Search for the cell housing the specified text and yield its (x, y) center coordinate. 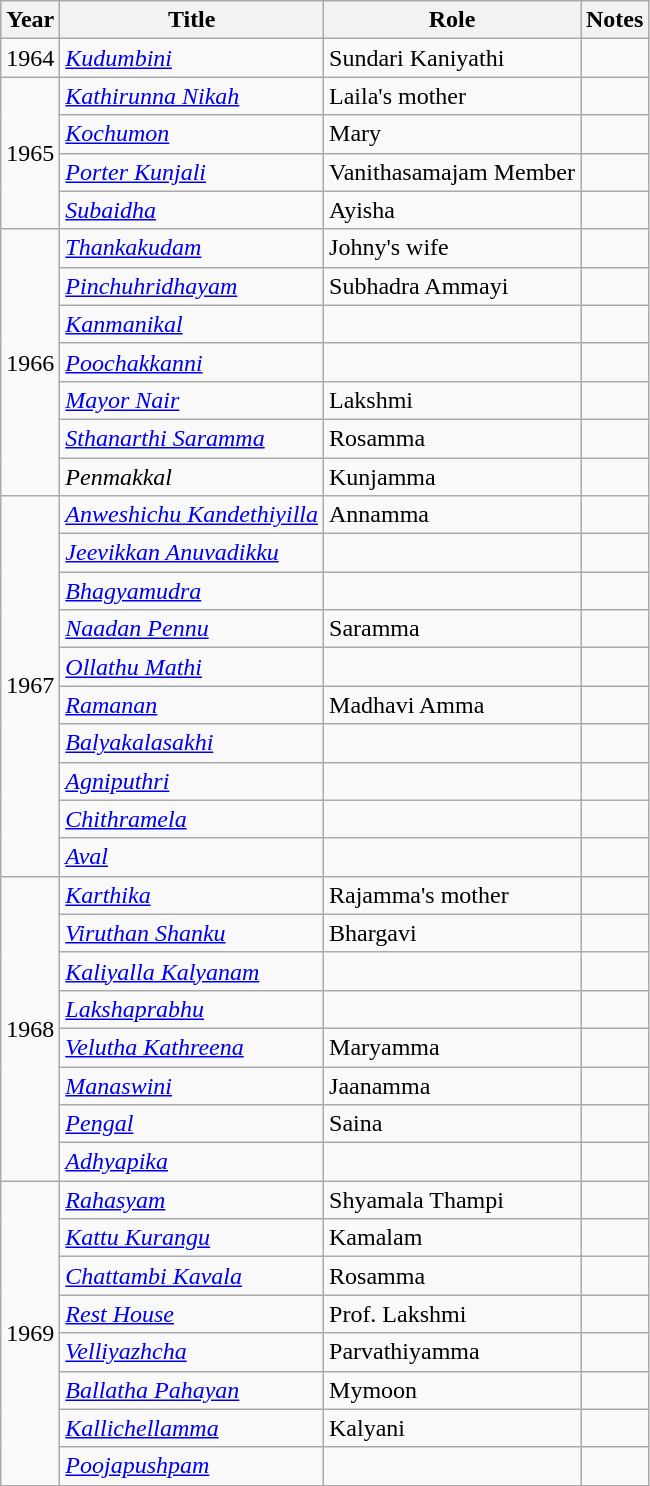
Chattambi Kavala (192, 1276)
Shyamala Thampi (452, 1200)
Parvathiyamma (452, 1352)
Kamalam (452, 1238)
Penmakkal (192, 477)
Jeevikkan Anuvadikku (192, 553)
Balyakalasakhi (192, 743)
Johny's wife (452, 248)
Pinchuhridhayam (192, 286)
Bhargavi (452, 933)
Kanmanikal (192, 324)
Year (30, 20)
Manaswini (192, 1085)
Viruthan Shanku (192, 933)
Rest House (192, 1314)
1969 (30, 1333)
Bhagyamudra (192, 591)
1968 (30, 1028)
Aval (192, 857)
Rajamma's mother (452, 895)
1964 (30, 58)
Mymoon (452, 1390)
Adhyapika (192, 1162)
Sundari Kaniyathi (452, 58)
Vanithasamajam Member (452, 172)
1965 (30, 153)
Saina (452, 1124)
Porter Kunjali (192, 172)
Kallichellamma (192, 1428)
Jaanamma (452, 1085)
Velliyazhcha (192, 1352)
Lakshmi (452, 400)
Mayor Nair (192, 400)
Kunjamma (452, 477)
Kudumbini (192, 58)
Naadan Pennu (192, 629)
Lakshaprabhu (192, 1009)
Ayisha (452, 210)
Agniputhri (192, 781)
Notes (614, 20)
Maryamma (452, 1047)
Kattu Kurangu (192, 1238)
Mary (452, 134)
Madhavi Amma (452, 705)
1966 (30, 362)
Anweshichu Kandethiyilla (192, 515)
1967 (30, 686)
Karthika (192, 895)
Ramanan (192, 705)
Chithramela (192, 819)
Rahasyam (192, 1200)
Role (452, 20)
Prof. Lakshmi (452, 1314)
Pengal (192, 1124)
Annamma (452, 515)
Subhadra Ammayi (452, 286)
Subaidha (192, 210)
Poochakkanni (192, 362)
Kalyani (452, 1428)
Kochumon (192, 134)
Kathirunna Nikah (192, 96)
Thankakudam (192, 248)
Velutha Kathreena (192, 1047)
Saramma (452, 629)
Sthanarthi Saramma (192, 438)
Ballatha Pahayan (192, 1390)
Poojapushpam (192, 1466)
Ollathu Mathi (192, 667)
Title (192, 20)
Kaliyalla Kalyanam (192, 971)
Laila's mother (452, 96)
